Find where the given text appears and provide that cell's center as [x, y] coordinate. 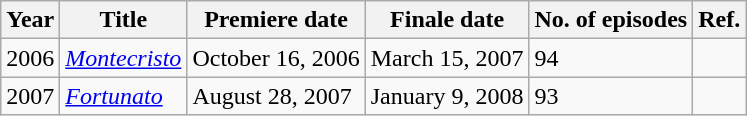
January 9, 2008 [447, 96]
93 [611, 96]
Title [124, 20]
Finale date [447, 20]
August 28, 2007 [276, 96]
2006 [30, 58]
March 15, 2007 [447, 58]
Montecristo [124, 58]
October 16, 2006 [276, 58]
Premiere date [276, 20]
2007 [30, 96]
Ref. [720, 20]
No. of episodes [611, 20]
94 [611, 58]
Fortunato [124, 96]
Year [30, 20]
